Determine the (X, Y) coordinate at the center of the cell enclosing the given text.  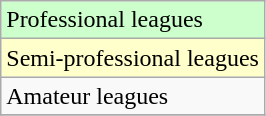
Semi-professional leagues (133, 58)
Amateur leagues (133, 96)
Professional leagues (133, 20)
